Extract the [X, Y] coordinate from the center of the cell holding the provided text.  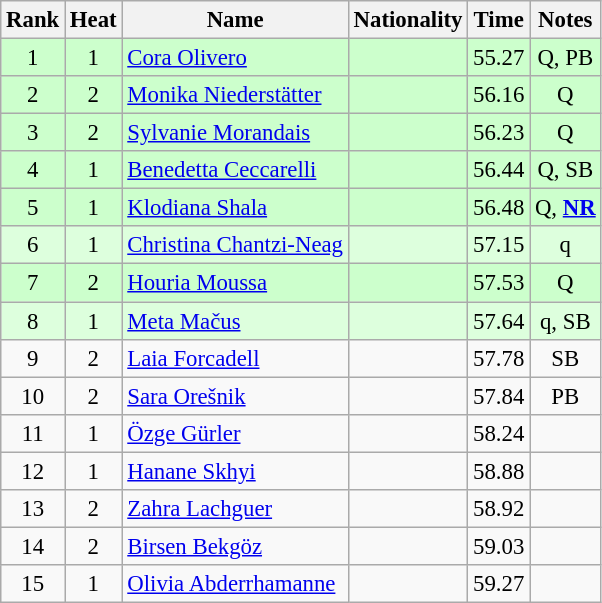
Notes [566, 20]
Christina Chantzi-Neag [235, 245]
Nationality [408, 20]
Klodiana Shala [235, 208]
Sylvanie Morandais [235, 133]
56.16 [499, 95]
Hanane Skhyi [235, 471]
10 [33, 396]
55.27 [499, 58]
Q, NR [566, 208]
11 [33, 433]
Cora Olivero [235, 58]
Q, SB [566, 170]
Sara Orešnik [235, 396]
8 [33, 321]
Rank [33, 20]
57.64 [499, 321]
Olivia Abderrhamanne [235, 584]
SB [566, 358]
56.23 [499, 133]
57.53 [499, 283]
58.24 [499, 433]
5 [33, 208]
58.92 [499, 509]
4 [33, 170]
Benedetta Ceccarelli [235, 170]
12 [33, 471]
14 [33, 546]
Zahra Lachguer [235, 509]
56.48 [499, 208]
q, SB [566, 321]
58.88 [499, 471]
Özge Gürler [235, 433]
Laia Forcadell [235, 358]
q [566, 245]
Houria Moussa [235, 283]
57.84 [499, 396]
PB [566, 396]
59.27 [499, 584]
13 [33, 509]
3 [33, 133]
57.15 [499, 245]
Birsen Bekgöz [235, 546]
56.44 [499, 170]
59.03 [499, 546]
7 [33, 283]
Name [235, 20]
Heat [94, 20]
15 [33, 584]
Time [499, 20]
57.78 [499, 358]
6 [33, 245]
Monika Niederstätter [235, 95]
Q, PB [566, 58]
Meta Mačus [235, 321]
9 [33, 358]
